For the text-containing cell, return its midpoint in (X, Y) coordinate format. 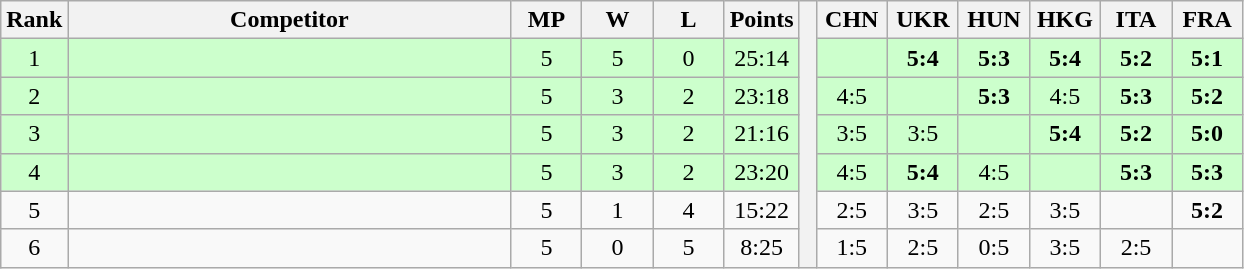
FRA (1208, 20)
25:14 (762, 58)
HUN (994, 20)
CHN (852, 20)
5:0 (1208, 134)
MP (546, 20)
ITA (1136, 20)
23:18 (762, 96)
5:1 (1208, 58)
UKR (922, 20)
23:20 (762, 172)
L (688, 20)
Points (762, 20)
HKG (1064, 20)
15:22 (762, 210)
Rank (34, 20)
Competitor (290, 20)
21:16 (762, 134)
8:25 (762, 248)
0:5 (994, 248)
1:5 (852, 248)
W (618, 20)
6 (34, 248)
